Provide the [x, y] coordinate of the cell's center where the given text is located.  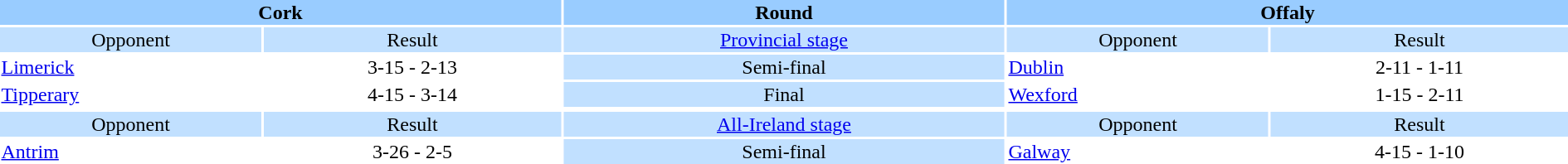
Tipperary [131, 94]
2-11 - 1-11 [1419, 67]
4-15 - 1-10 [1419, 152]
Dublin [1138, 67]
Antrim [131, 152]
All-Ireland stage [784, 124]
Round [784, 12]
Provincial stage [784, 40]
3-15 - 2-13 [412, 67]
4-15 - 3-14 [412, 94]
Galway [1138, 152]
Wexford [1138, 94]
3-26 - 2-5 [412, 152]
1-15 - 2-11 [1419, 94]
Cork [280, 12]
Limerick [131, 67]
Final [784, 94]
Offaly [1288, 12]
